Find where the given text appears and provide that cell's center as [x, y] coordinate. 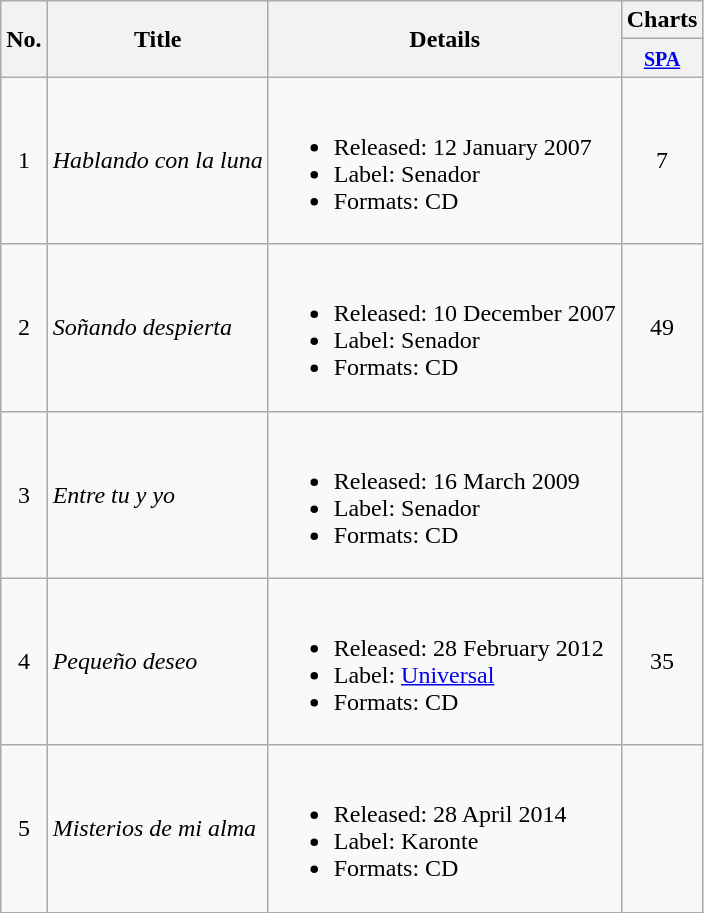
Released: 16 March 2009Label: SenadorFormats: CD [444, 494]
7 [662, 160]
3 [24, 494]
2 [24, 328]
Pequeño deseo [158, 662]
Released: 28 February 2012Label: UniversalFormats: CD [444, 662]
Released: 12 January 2007Label: SenadorFormats: CD [444, 160]
Released: 10 December 2007Label: SenadorFormats: CD [444, 328]
Details [444, 39]
1 [24, 160]
Soñando despierta [158, 328]
Released: 28 April 2014Label: KaronteFormats: CD [444, 828]
4 [24, 662]
Charts [662, 20]
Entre tu y yo [158, 494]
No. [24, 39]
Title [158, 39]
5 [24, 828]
SPA [662, 58]
49 [662, 328]
Misterios de mi alma [158, 828]
Hablando con la luna [158, 160]
35 [662, 662]
